Pinpoint the cell where the given text exists, returning its (X, Y) midpoint coordinate. 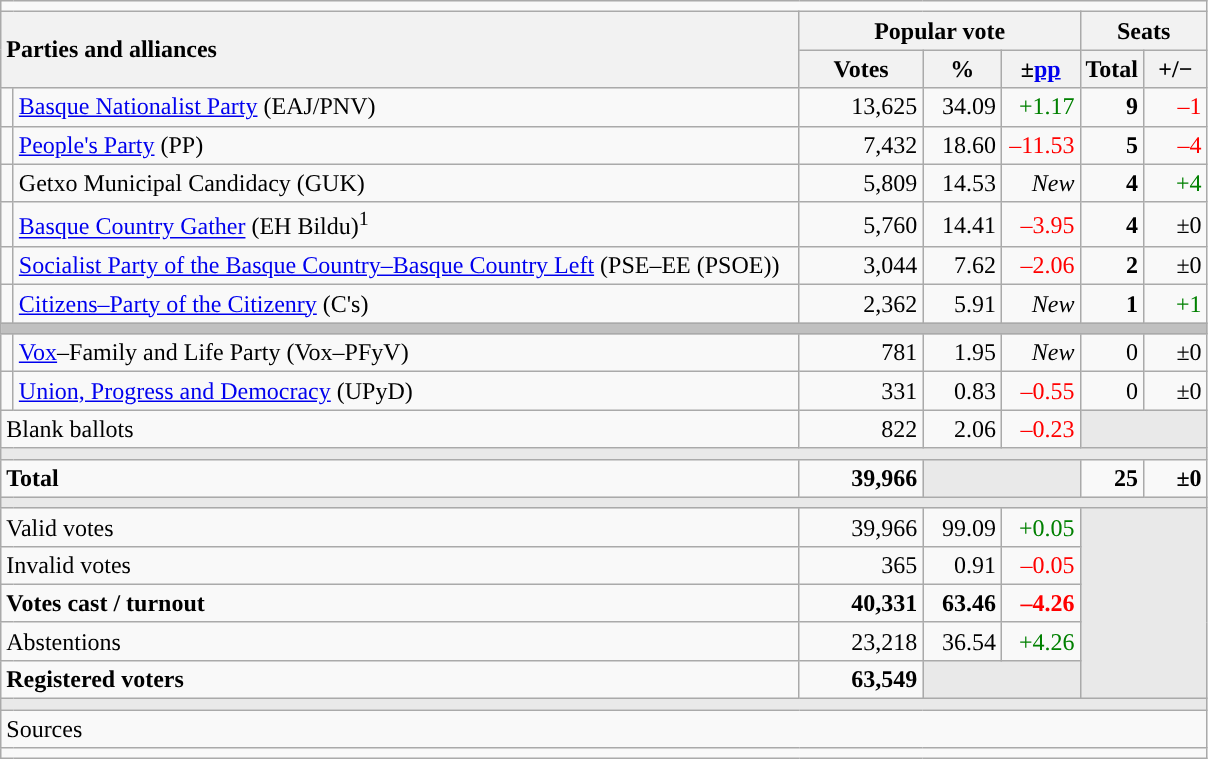
Abstentions (400, 641)
Votes cast / turnout (400, 603)
Valid votes (400, 527)
63.46 (962, 603)
Votes (861, 69)
+4.26 (1040, 641)
25 (1112, 478)
36.54 (962, 641)
7,432 (861, 145)
% (962, 69)
–4 (1176, 145)
+1 (1176, 304)
–11.53 (1040, 145)
14.53 (962, 183)
Blank ballots (400, 429)
Invalid votes (400, 565)
+4 (1176, 183)
0.83 (962, 391)
9 (1112, 107)
13,625 (861, 107)
Union, Progress and Democracy (UPyD) (406, 391)
2 (1112, 266)
–0.23 (1040, 429)
365 (861, 565)
+0.05 (1040, 527)
+1.17 (1040, 107)
–1 (1176, 107)
822 (861, 429)
331 (861, 391)
Registered voters (400, 679)
Seats (1144, 31)
14.41 (962, 224)
–4.26 (1040, 603)
2,362 (861, 304)
5.91 (962, 304)
Basque Nationalist Party (EAJ/PNV) (406, 107)
34.09 (962, 107)
40,331 (861, 603)
Parties and alliances (400, 50)
Sources (604, 729)
–0.05 (1040, 565)
Vox–Family and Life Party (Vox–PFyV) (406, 353)
99.09 (962, 527)
Basque Country Gather (EH Bildu)1 (406, 224)
±pp (1040, 69)
5 (1112, 145)
18.60 (962, 145)
63,549 (861, 679)
Socialist Party of the Basque Country–Basque Country Left (PSE–EE (PSOE)) (406, 266)
3,044 (861, 266)
0.91 (962, 565)
Getxo Municipal Candidacy (GUK) (406, 183)
781 (861, 353)
2.06 (962, 429)
5,760 (861, 224)
7.62 (962, 266)
23,218 (861, 641)
–3.95 (1040, 224)
Citizens–Party of the Citizenry (C's) (406, 304)
People's Party (PP) (406, 145)
Popular vote (940, 31)
–2.06 (1040, 266)
–0.55 (1040, 391)
+/− (1176, 69)
5,809 (861, 183)
1 (1112, 304)
1.95 (962, 353)
